Find where the given text appears and provide that cell's center as [x, y] coordinate. 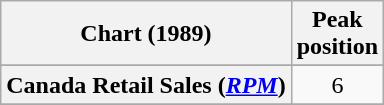
6 [337, 85]
Peakposition [337, 34]
Canada Retail Sales (RPM) [146, 85]
Chart (1989) [146, 34]
